Extract the [x, y] coordinate from the center of the cell holding the provided text.  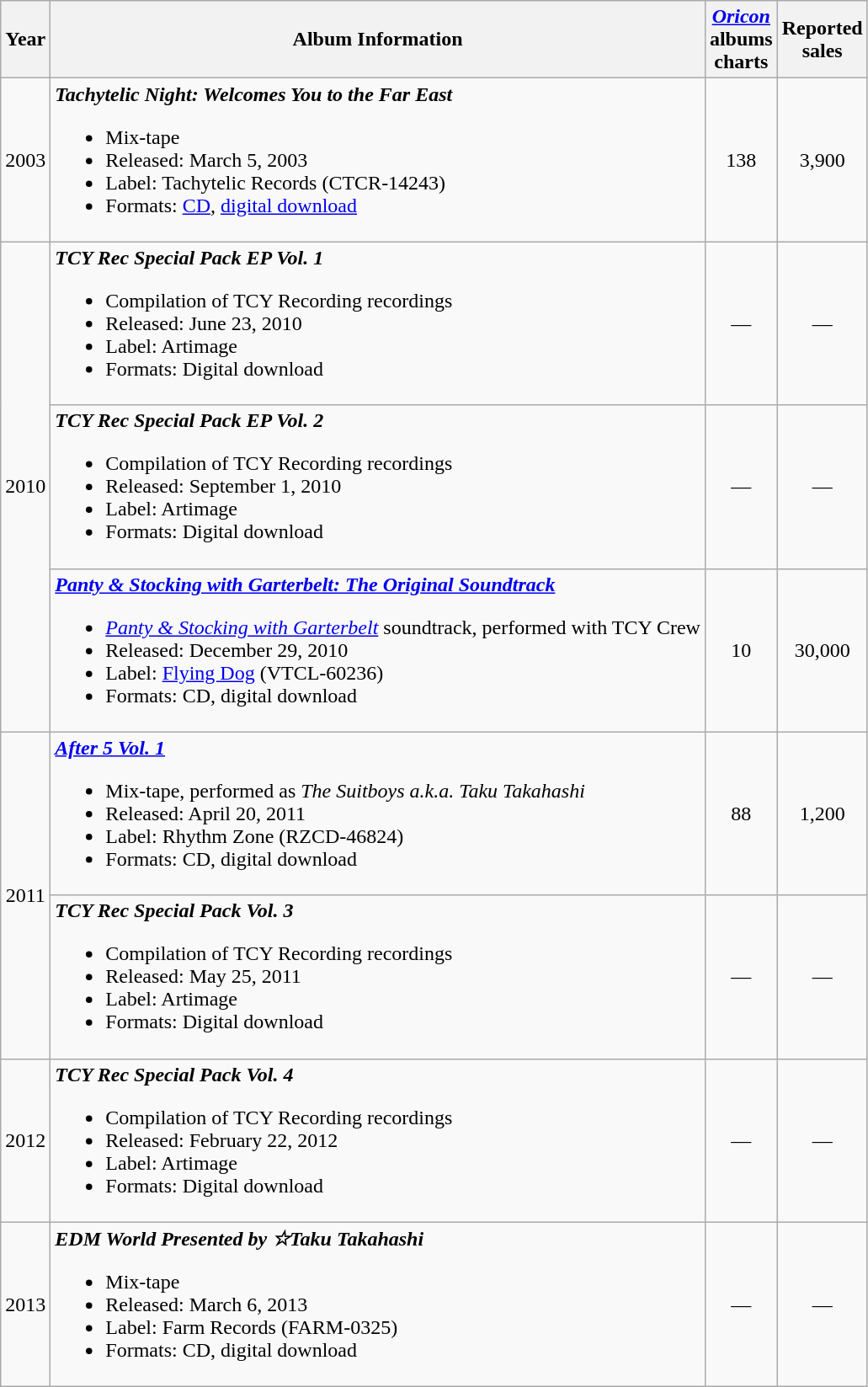
Album Information [378, 40]
EDM World Presented by ☆Taku TakahashiMix-tapeReleased: March 6, 2013Label: Farm Records (FARM-0325)Formats: CD, digital download [378, 1304]
TCY Rec Special Pack EP Vol. 2Compilation of TCY Recording recordingsReleased: September 1, 2010Label: ArtimageFormats: Digital download [378, 487]
138 [741, 160]
TCY Rec Special Pack Vol. 4Compilation of TCY Recording recordingsReleased: February 22, 2012Label: ArtimageFormats: Digital download [378, 1140]
2012 [25, 1140]
30,000 [822, 650]
2010 [25, 487]
2011 [25, 895]
Year [25, 40]
88 [741, 814]
Oriconalbumscharts [741, 40]
2013 [25, 1304]
10 [741, 650]
Tachytelic Night: Welcomes You to the Far EastMix-tapeReleased: March 5, 2003Label: Tachytelic Records (CTCR-14243)Formats: CD, digital download [378, 160]
2003 [25, 160]
1,200 [822, 814]
TCY Rec Special Pack Vol. 3Compilation of TCY Recording recordingsReleased: May 25, 2011Label: ArtimageFormats: Digital download [378, 977]
3,900 [822, 160]
Reportedsales [822, 40]
TCY Rec Special Pack EP Vol. 1Compilation of TCY Recording recordingsReleased: June 23, 2010Label: ArtimageFormats: Digital download [378, 323]
